For the text-containing cell, return its midpoint in (x, y) coordinate format. 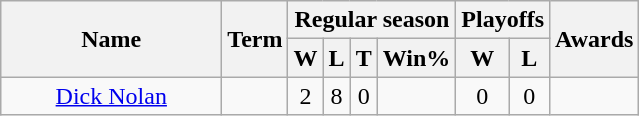
Name (112, 39)
Term (255, 39)
Dick Nolan (112, 96)
T (364, 58)
Playoffs (503, 20)
8 (336, 96)
Awards (594, 39)
Regular season (372, 20)
Win% (416, 58)
2 (306, 96)
